Search for the cell housing the specified text and yield its (x, y) center coordinate. 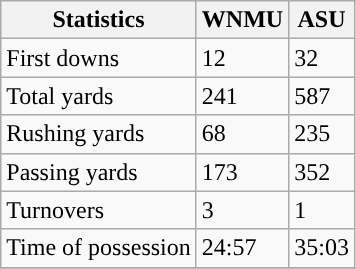
First downs (99, 58)
173 (242, 172)
241 (242, 96)
3 (242, 210)
Statistics (99, 20)
Total yards (99, 96)
587 (322, 96)
ASU (322, 20)
35:03 (322, 248)
WNMU (242, 20)
Turnovers (99, 210)
1 (322, 210)
235 (322, 134)
32 (322, 58)
68 (242, 134)
24:57 (242, 248)
Time of possession (99, 248)
Rushing yards (99, 134)
352 (322, 172)
Passing yards (99, 172)
12 (242, 58)
